Identify which cell holds the provided text, then report its (x, y) central coordinate. 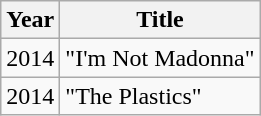
Title (160, 20)
Year (30, 20)
"I'm Not Madonna" (160, 58)
"The Plastics" (160, 96)
